Extract the (X, Y) coordinate from the center of the cell holding the provided text.  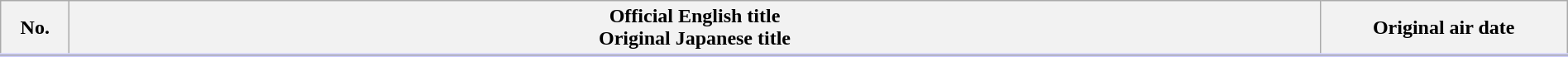
Official English titleOriginal Japanese title (695, 28)
Original air date (1444, 28)
No. (35, 28)
